Find where the given text appears and provide that cell's center as (X, Y) coordinate. 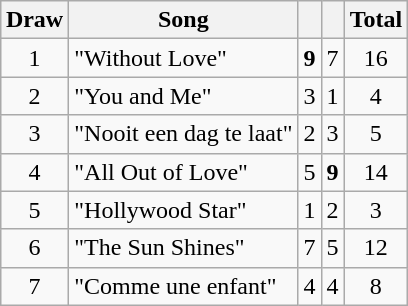
14 (376, 172)
"All Out of Love" (184, 172)
"Hollywood Star" (184, 210)
Total (376, 20)
"The Sun Shines" (184, 248)
Song (184, 20)
"Comme une enfant" (184, 286)
8 (376, 286)
12 (376, 248)
16 (376, 58)
"You and Me" (184, 96)
"Nooit een dag te laat" (184, 134)
6 (34, 248)
"Without Love" (184, 58)
Draw (34, 20)
